Provide the [x, y] coordinate of the cell's center where the given text is located.  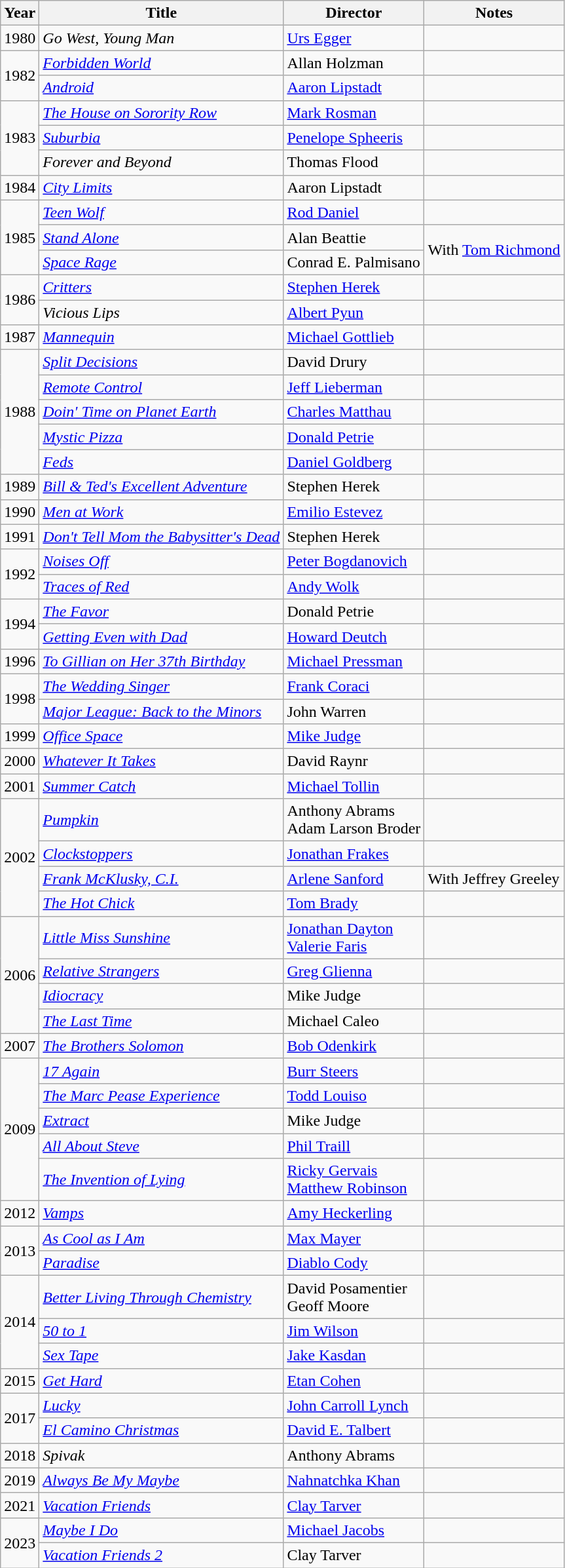
Jonathan Frakes [354, 854]
Michael Pressman [354, 661]
The Hot Chick [161, 904]
Alan Beattie [354, 237]
Mannequin [161, 337]
Pumpkin [161, 820]
The Invention of Lying [161, 1179]
Urs Egger [354, 38]
1980 [20, 38]
Whatever It Takes [161, 761]
Year [20, 13]
Andy Wolk [354, 586]
Lucky [161, 1405]
Allan Holzman [354, 63]
All About Steve [161, 1146]
Penelope Spheeris [354, 138]
1996 [20, 661]
2021 [20, 1505]
2023 [20, 1542]
Arlene Sanford [354, 879]
Diablo Cody [354, 1263]
Albert Pyun [354, 313]
Paradise [161, 1263]
Get Hard [161, 1381]
Tom Brady [354, 904]
The House on Sorority Row [161, 113]
50 to 1 [161, 1331]
David PosamentierGeoff Moore [354, 1297]
Emilio Estevez [354, 512]
Thomas Flood [354, 163]
1988 [20, 412]
Etan Cohen [354, 1381]
Director [354, 13]
Sex Tape [161, 1356]
Howard Deutch [354, 636]
Jake Kasdan [354, 1356]
Relative Strangers [161, 971]
City Limits [161, 187]
Vacation Friends [161, 1505]
Jonathan DaytonValerie Faris [354, 937]
1987 [20, 337]
With Tom Richmond [494, 250]
Go West, Young Man [161, 38]
Anthony Abrams [354, 1455]
The Wedding Singer [161, 686]
Notes [494, 13]
Remote Control [161, 387]
Frank McKlusky, C.I. [161, 879]
1999 [20, 736]
Amy Heckerling [354, 1214]
2001 [20, 786]
Peter Bogdanovich [354, 562]
Suburbia [161, 138]
Michael Tollin [354, 786]
Jeff Lieberman [354, 387]
Space Rage [161, 262]
Mark Rosman [354, 113]
Burr Steers [354, 1071]
The Favor [161, 611]
Teen Wolf [161, 212]
Michael Caleo [354, 1021]
1994 [20, 624]
Summer Catch [161, 786]
Todd Louiso [354, 1096]
John Carroll Lynch [354, 1405]
Jim Wilson [354, 1331]
The Last Time [161, 1021]
Major League: Back to the Minors [161, 711]
1991 [20, 537]
Charles Matthau [354, 412]
Frank Coraci [354, 686]
Always Be My Maybe [161, 1480]
1982 [20, 75]
David E. Talbert [354, 1430]
Better Living Through Chemistry [161, 1297]
Noises Off [161, 562]
Spivak [161, 1455]
Little Miss Sunshine [161, 937]
Phil Traill [354, 1146]
Title [161, 13]
Stand Alone [161, 237]
Vicious Lips [161, 313]
2017 [20, 1418]
John Warren [354, 711]
Michael Jacobs [354, 1530]
1986 [20, 299]
Extract [161, 1120]
Conrad E. Palmisano [354, 262]
With Jeffrey Greeley [494, 879]
Anthony AbramsAdam Larson Broder [354, 820]
Daniel Goldberg [354, 462]
David Raynr [354, 761]
Rod Daniel [354, 212]
Forever and Beyond [161, 163]
2007 [20, 1046]
Split Decisions [161, 362]
1984 [20, 187]
2018 [20, 1455]
Office Space [161, 736]
2013 [20, 1251]
2015 [20, 1381]
Don't Tell Mom the Babysitter's Dead [161, 537]
Feds [161, 462]
1983 [20, 138]
Greg Glienna [354, 971]
Mystic Pizza [161, 437]
Ricky GervaisMatthew Robinson [354, 1179]
Clockstoppers [161, 854]
Nahnatchka Khan [354, 1480]
Doin' Time on Planet Earth [161, 412]
1998 [20, 698]
As Cool as I Am [161, 1238]
To Gillian on Her 37th Birthday [161, 661]
Max Mayer [354, 1238]
Android [161, 88]
Bill & Ted's Excellent Adventure [161, 487]
Getting Even with Dad [161, 636]
2012 [20, 1214]
Michael Gottlieb [354, 337]
Men at Work [161, 512]
Critters [161, 287]
Traces of Red [161, 586]
El Camino Christmas [161, 1430]
Vacation Friends 2 [161, 1555]
The Brothers Solomon [161, 1046]
1989 [20, 487]
2009 [20, 1130]
1992 [20, 574]
Maybe I Do [161, 1530]
2019 [20, 1480]
2014 [20, 1322]
Idiocracy [161, 996]
2006 [20, 975]
Bob Odenkirk [354, 1046]
David Drury [354, 362]
1990 [20, 512]
2000 [20, 761]
The Marc Pease Experience [161, 1096]
2002 [20, 857]
Vamps [161, 1214]
Forbidden World [161, 63]
1985 [20, 237]
17 Again [161, 1071]
